For the text-containing cell, return its midpoint in (x, y) coordinate format. 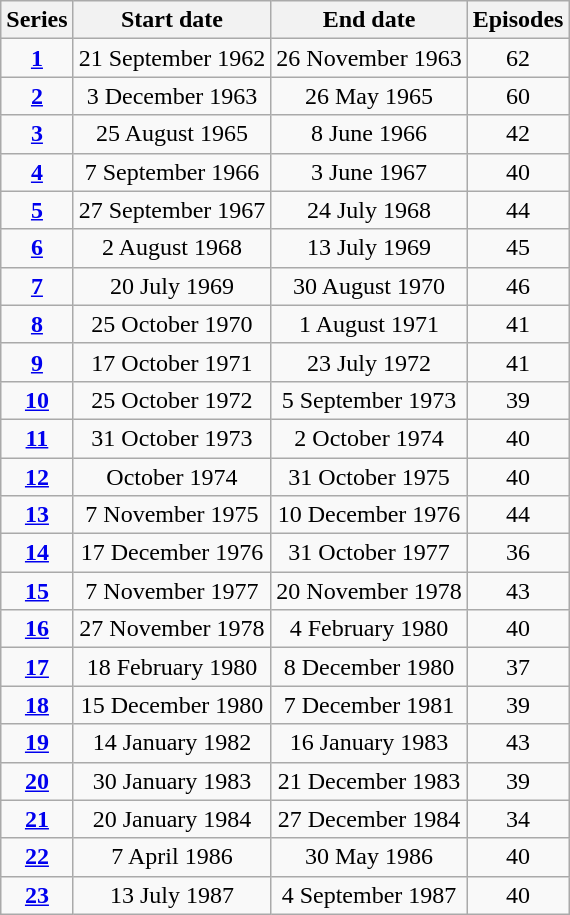
10 (37, 400)
10 December 1976 (369, 515)
Series (37, 20)
20 July 1969 (172, 286)
8 June 1966 (369, 134)
17 (37, 667)
3 (37, 134)
30 May 1986 (369, 857)
25 October 1970 (172, 324)
13 July 1987 (172, 895)
24 July 1968 (369, 210)
26 May 1965 (369, 96)
14 January 1982 (172, 743)
34 (518, 819)
5 September 1973 (369, 400)
21 (37, 819)
31 October 1973 (172, 438)
2 (37, 96)
60 (518, 96)
7 November 1975 (172, 515)
7 April 1986 (172, 857)
3 December 1963 (172, 96)
11 (37, 438)
21 September 1962 (172, 58)
26 November 1963 (369, 58)
7 (37, 286)
27 November 1978 (172, 629)
20 November 1978 (369, 591)
7 November 1977 (172, 591)
17 October 1971 (172, 362)
1 August 1971 (369, 324)
13 (37, 515)
15 December 1980 (172, 705)
Episodes (518, 20)
8 December 1980 (369, 667)
October 1974 (172, 477)
8 (37, 324)
Start date (172, 20)
14 (37, 553)
22 (37, 857)
21 December 1983 (369, 781)
31 October 1975 (369, 477)
9 (37, 362)
45 (518, 248)
31 October 1977 (369, 553)
1 (37, 58)
2 August 1968 (172, 248)
5 (37, 210)
12 (37, 477)
27 September 1967 (172, 210)
37 (518, 667)
16 January 1983 (369, 743)
27 December 1984 (369, 819)
6 (37, 248)
13 July 1969 (369, 248)
42 (518, 134)
4 February 1980 (369, 629)
62 (518, 58)
End date (369, 20)
17 December 1976 (172, 553)
2 October 1974 (369, 438)
18 February 1980 (172, 667)
46 (518, 286)
36 (518, 553)
23 (37, 895)
30 January 1983 (172, 781)
7 December 1981 (369, 705)
23 July 1972 (369, 362)
20 (37, 781)
20 January 1984 (172, 819)
4 September 1987 (369, 895)
25 October 1972 (172, 400)
30 August 1970 (369, 286)
15 (37, 591)
18 (37, 705)
16 (37, 629)
19 (37, 743)
25 August 1965 (172, 134)
7 September 1966 (172, 172)
3 June 1967 (369, 172)
4 (37, 172)
